Pinpoint the cell where the given text exists, returning its (x, y) midpoint coordinate. 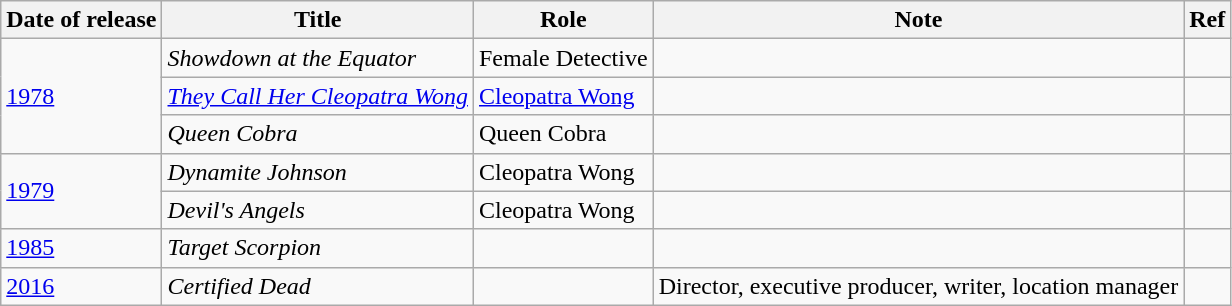
Role (563, 20)
Date of release (82, 20)
Note (918, 20)
They Call Her Cleopatra Wong (318, 96)
1978 (82, 96)
Female Detective (563, 58)
Certified Dead (318, 286)
Showdown at the Equator (318, 58)
Ref (1208, 20)
Dynamite Johnson (318, 172)
1979 (82, 191)
Director, executive producer, writer, location manager (918, 286)
2016 (82, 286)
1985 (82, 248)
Title (318, 20)
Devil's Angels (318, 210)
Target Scorpion (318, 248)
